Return (X, Y) of the center of cell containing provided text 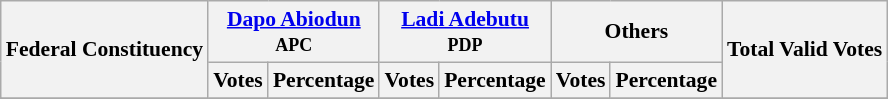
Ladi AdebutuPDP (464, 32)
Total Valid Votes (804, 50)
Dapo AbiodunAPC (294, 32)
Federal Constituency (104, 50)
Others (636, 32)
